For the text-containing cell, return its midpoint in [X, Y] coordinate format. 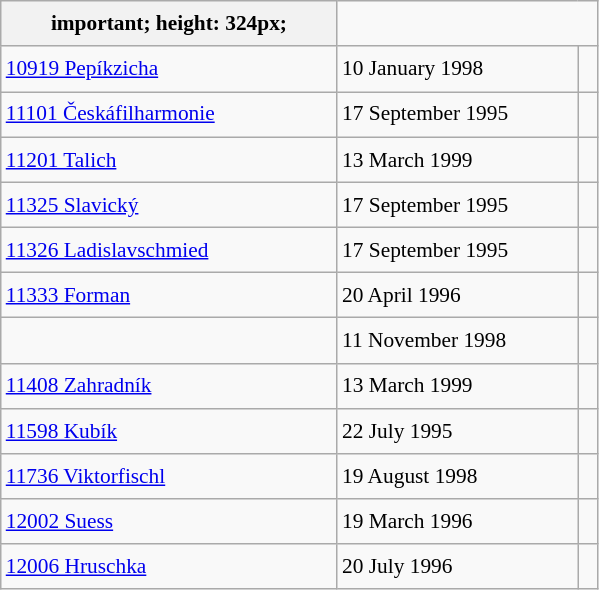
10919 Pepíkzicha [169, 68]
11 November 1998 [458, 340]
20 July 1996 [458, 566]
22 July 1995 [458, 430]
11736 Viktorfischl [169, 476]
11598 Kubík [169, 430]
11201 Talich [169, 160]
11408 Zahradník [169, 386]
19 March 1996 [458, 522]
20 April 1996 [458, 296]
10 January 1998 [458, 68]
11326 Ladislavschmied [169, 250]
12002 Suess [169, 522]
19 August 1998 [458, 476]
important; height: 324px; [169, 24]
11333 Forman [169, 296]
11325 Slavický [169, 204]
11101 Českáfilharmonie [169, 114]
12006 Hruschka [169, 566]
